Pinpoint the cell where the given text exists, returning its (X, Y) midpoint coordinate. 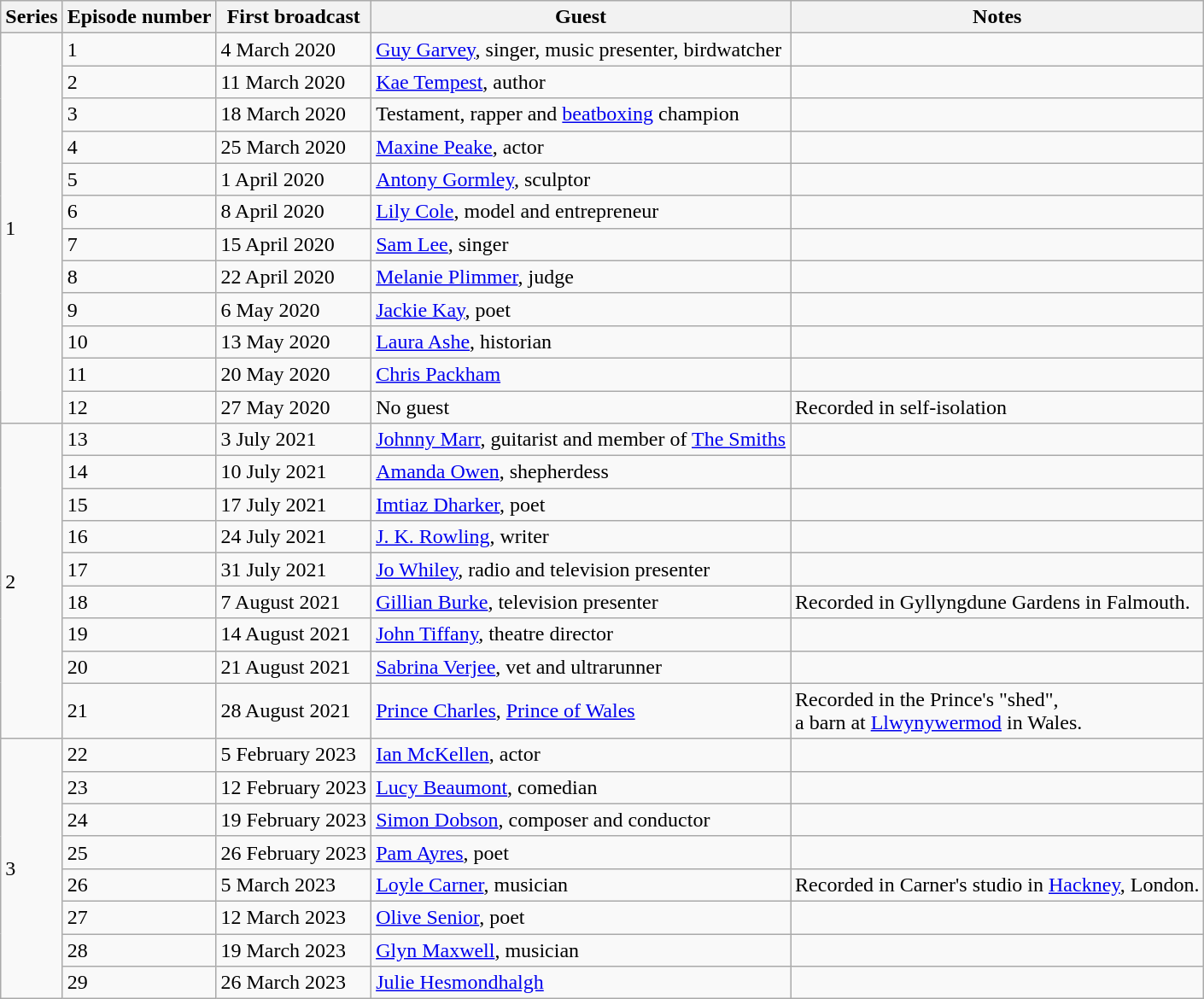
11 (139, 374)
25 March 2020 (294, 147)
Imtiaz Dharker, poet (581, 505)
21 (139, 710)
Antony Gormley, sculptor (581, 179)
18 (139, 602)
1 April 2020 (294, 179)
14 (139, 472)
14 August 2021 (294, 634)
Ian McKellen, actor (581, 755)
Recorded in self-isolation (997, 407)
23 (139, 787)
First broadcast (294, 17)
Recorded in the Prince's "shed", a barn at Llwynywermod in Wales. (997, 710)
11 March 2020 (294, 82)
8 April 2020 (294, 212)
17 July 2021 (294, 505)
Gillian Burke, television presenter (581, 602)
20 May 2020 (294, 374)
6 (139, 212)
12 February 2023 (294, 787)
Julie Hesmondhalgh (581, 983)
13 May 2020 (294, 342)
Johnny Marr, guitarist and member of The Smiths (581, 440)
Jo Whiley, radio and television presenter (581, 570)
Lucy Beaumont, comedian (581, 787)
Sabrina Verjee, vet and ultrarunner (581, 667)
3 July 2021 (294, 440)
24 (139, 820)
6 May 2020 (294, 309)
Laura Ashe, historian (581, 342)
15 April 2020 (294, 244)
Melanie Plimmer, judge (581, 277)
Glyn Maxwell, musician (581, 950)
13 (139, 440)
15 (139, 505)
10 (139, 342)
26 February 2023 (294, 852)
J. K. Rowling, writer (581, 537)
Notes (997, 17)
26 (139, 885)
9 (139, 309)
19 March 2023 (294, 950)
12 (139, 407)
20 (139, 667)
Sam Lee, singer (581, 244)
7 (139, 244)
10 July 2021 (294, 472)
19 (139, 634)
Lily Cole, model and entrepreneur (581, 212)
No guest (581, 407)
4 March 2020 (294, 50)
7 August 2021 (294, 602)
Pam Ayres, poet (581, 852)
25 (139, 852)
27 May 2020 (294, 407)
5 (139, 179)
28 (139, 950)
Jackie Kay, poet (581, 309)
Maxine Peake, actor (581, 147)
29 (139, 983)
Recorded in Gyllyngdune Gardens in Falmouth. (997, 602)
Recorded in Carner's studio in Hackney, London. (997, 885)
Simon Dobson, composer and conductor (581, 820)
26 March 2023 (294, 983)
8 (139, 277)
5 March 2023 (294, 885)
18 March 2020 (294, 114)
Testament, rapper and beatboxing champion (581, 114)
22 April 2020 (294, 277)
16 (139, 537)
17 (139, 570)
21 August 2021 (294, 667)
22 (139, 755)
Guest (581, 17)
Episode number (139, 17)
Prince Charles, Prince of Wales (581, 710)
19 February 2023 (294, 820)
12 March 2023 (294, 917)
Kae Tempest, author (581, 82)
John Tiffany, theatre director (581, 634)
Chris Packham (581, 374)
Olive Senior, poet (581, 917)
Loyle Carner, musician (581, 885)
27 (139, 917)
4 (139, 147)
Series (32, 17)
Guy Garvey, singer, music presenter, birdwatcher (581, 50)
31 July 2021 (294, 570)
5 February 2023 (294, 755)
Amanda Owen, shepherdess (581, 472)
24 July 2021 (294, 537)
28 August 2021 (294, 710)
